Output the [x, y] coordinate of the center of the cell containing the given text.  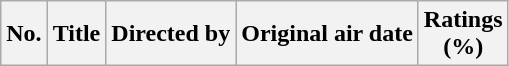
Ratings(%) [463, 34]
No. [24, 34]
Title [76, 34]
Directed by [171, 34]
Original air date [328, 34]
